Find where the given text appears and provide that cell's center as [X, Y] coordinate. 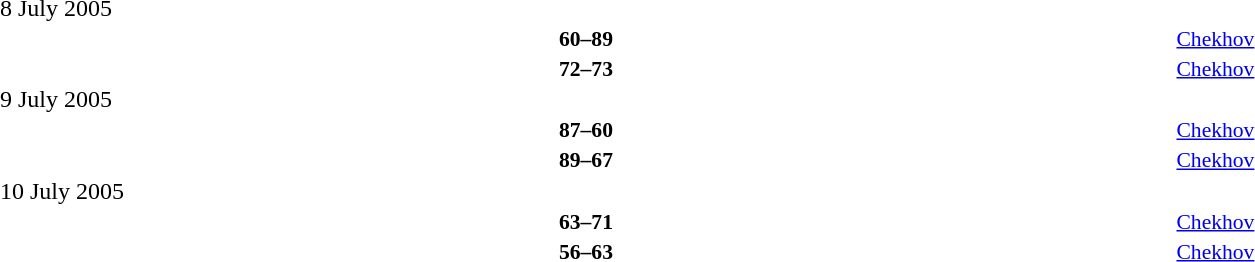
63–71 [586, 222]
87–60 [586, 130]
89–67 [586, 160]
60–89 [586, 38]
72–73 [586, 68]
